Scan for the cell matching the given text and deliver its (x, y) coordinate at center. 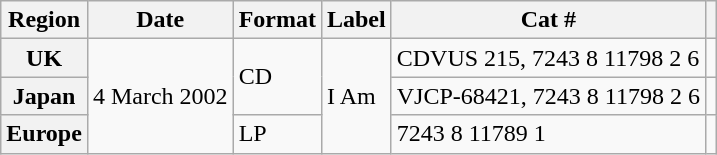
Region (44, 20)
Date (160, 20)
4 March 2002 (160, 96)
Japan (44, 96)
Format (277, 20)
CD (277, 77)
CDVUS 215, 7243 8 11798 2 6 (548, 58)
Label (356, 20)
I Am (356, 96)
LP (277, 134)
Cat # (548, 20)
UK (44, 58)
Europe (44, 134)
VJCP-68421, 7243 8 11798 2 6 (548, 96)
7243 8 11789 1 (548, 134)
